Extract the [x, y] coordinate from the center of the cell holding the provided text.  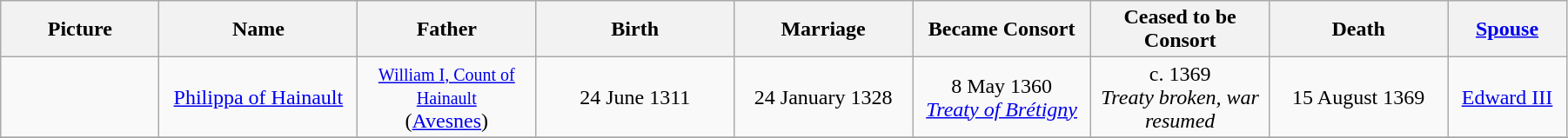
24 June 1311 [635, 97]
c. 1369Treaty broken, war resumed [1180, 97]
Ceased to be Consort [1180, 30]
Spouse [1507, 30]
15 August 1369 [1359, 97]
24 January 1328 [823, 97]
Edward III [1507, 97]
Father [447, 30]
Death [1359, 30]
Picture [80, 30]
Became Consort [1002, 30]
Name [258, 30]
Marriage [823, 30]
Philippa of Hainault [258, 97]
William I, Count of Hainault (Avesnes) [447, 97]
Birth [635, 30]
8 May 1360Treaty of Brétigny [1002, 97]
